Search for the cell housing the specified text and yield its [X, Y] center coordinate. 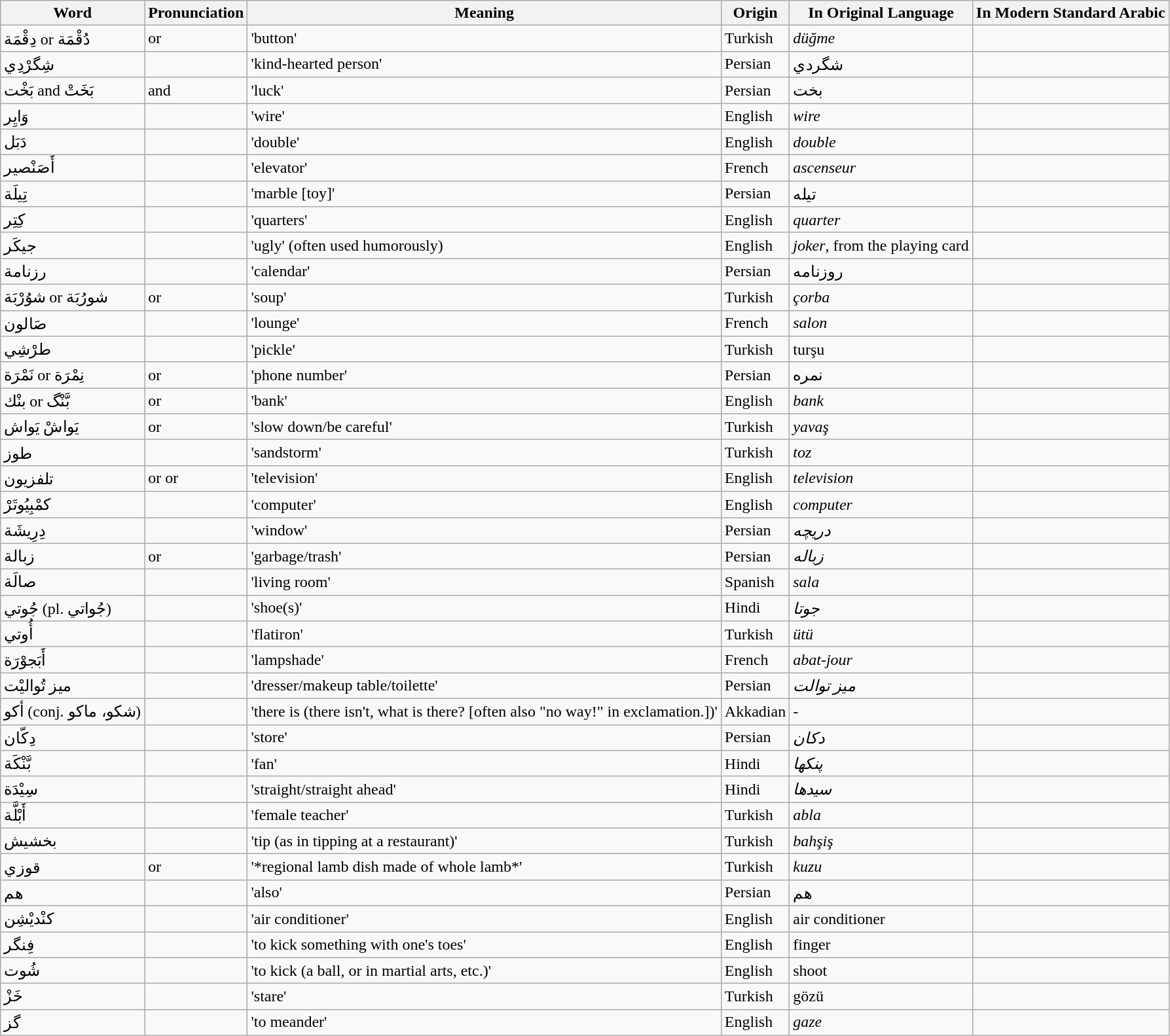
'pickle' [484, 349]
'computer' [484, 505]
جيكَر [73, 245]
toz [881, 453]
'living room' [484, 582]
بنْك or بَّنْگ [73, 401]
ميز توالت [881, 686]
سِيْدَة [73, 789]
'air conditioner' [484, 919]
'lampshade' [484, 660]
'stare' [484, 997]
sala [881, 582]
'bank' [484, 401]
دِكّان [73, 738]
'fan' [484, 764]
كنْديْشِن [73, 919]
Spanish [755, 582]
wire [881, 116]
جُوتي (pl. جُواتي) [73, 608]
دريچه [881, 530]
'button' [484, 39]
وَايِر [73, 116]
دَبَل [73, 142]
abla [881, 815]
دِقْمَة or دُقْمَة [73, 39]
'soup' [484, 297]
çorba [881, 297]
In Original Language [881, 13]
'kind-hearted person' [484, 64]
'to meander' [484, 1022]
ميز تُواليْت [73, 686]
شوُرْبَة or شورُبَة [73, 297]
'to kick (a ball, or in martial arts, etc.)' [484, 971]
'lounge' [484, 323]
رزنامة [73, 272]
صَالون [73, 323]
düğme [881, 39]
'luck' [484, 90]
joker, from the playing card [881, 245]
Pronunciation [196, 13]
bahşiş [881, 841]
'store' [484, 738]
In Modern Standard Arabic [1070, 13]
'ugly' (often used humorously) [484, 245]
تلفزيون [73, 478]
turşu [881, 349]
television [881, 478]
'tip (as in tipping at a restaurant)' [484, 841]
gözü [881, 997]
زبالة [73, 556]
تِيلَة [73, 194]
پنکها [881, 764]
double [881, 142]
salon [881, 323]
'there is (there isn't, what is there? [often also "no way!" in exclamation.])' [484, 711]
Akkadian [755, 711]
quarter [881, 220]
دِرِيشَة [73, 530]
kuzu [881, 867]
بخشيش [73, 841]
أَصَنْصير [73, 168]
نمره [881, 375]
yavaş [881, 427]
'also' [484, 893]
'elevator' [484, 168]
'double' [484, 142]
'to kick something with one's toes' [484, 945]
فِنگر [73, 945]
تیله [881, 194]
أُوتي [73, 634]
'slow down/be careful' [484, 427]
طرْشِي [73, 349]
'dresser/makeup table/toilette' [484, 686]
كِتِر [73, 220]
and [196, 90]
'shoe(s)' [484, 608]
شِگرْدِي [73, 64]
or or [196, 478]
أكو (conj. شكو، ماكو) [73, 711]
'calendar' [484, 272]
Meaning [484, 13]
'straight/straight ahead' [484, 789]
Word [73, 13]
- [881, 711]
'phone number' [484, 375]
ascenseur [881, 168]
كمْبِيُوتَرْ [73, 505]
ütü [881, 634]
طوز [73, 453]
Origin [755, 13]
قوزي [73, 867]
'flatiron' [484, 634]
نَمْرَة or نِمْرَة [73, 375]
'sandstorm' [484, 453]
'wire' [484, 116]
'marble [toy]' [484, 194]
گز [73, 1022]
خَزْ [73, 997]
بَخْت and بَخَتْ [73, 90]
gaze [881, 1022]
دكان [881, 738]
صالَة [73, 582]
abat-jour [881, 660]
air conditioner [881, 919]
زباله [881, 556]
'window' [484, 530]
جوتا [881, 608]
computer [881, 505]
بَّنْكَة [73, 764]
shoot [881, 971]
أَبْلَّة [73, 815]
روزنامه [881, 272]
بخت [881, 90]
شگردي [881, 64]
'female teacher' [484, 815]
سیدها [881, 789]
bank [881, 401]
finger [881, 945]
يَواشْ يَواش [73, 427]
'*regional lamb dish made of whole lamb*' [484, 867]
'quarters' [484, 220]
شُوت [73, 971]
'television' [484, 478]
'garbage/trash' [484, 556]
أَبَجوْرَة [73, 660]
